Determine the (x, y) coordinate at the center of the cell enclosing the given text.  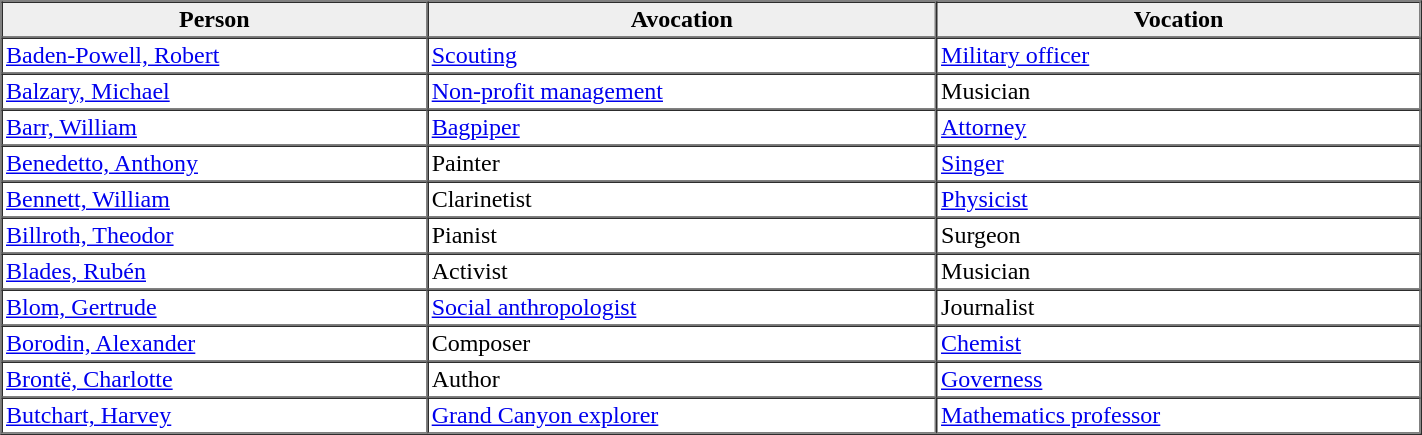
Singer (1179, 164)
Grand Canyon explorer (682, 416)
Barr, William (215, 128)
Governess (1179, 380)
Balzary, Michael (215, 92)
Activist (682, 272)
Billroth, Theodor (215, 236)
Journalist (1179, 308)
Attorney (1179, 128)
Person (215, 20)
Bennett, William (215, 200)
Bagpiper (682, 128)
Physicist (1179, 200)
Baden-Powell, Robert (215, 56)
Chemist (1179, 344)
Non-profit management (682, 92)
Scouting (682, 56)
Blom, Gertrude (215, 308)
Borodin, Alexander (215, 344)
Blades, Rubén (215, 272)
Vocation (1179, 20)
Butchart, Harvey (215, 416)
Social anthropologist (682, 308)
Avocation (682, 20)
Benedetto, Anthony (215, 164)
Surgeon (1179, 236)
Brontë, Charlotte (215, 380)
Mathematics professor (1179, 416)
Painter (682, 164)
Military officer (1179, 56)
Pianist (682, 236)
Clarinetist (682, 200)
Composer (682, 344)
Author (682, 380)
